Scan for the cell matching the given text and deliver its [X, Y] coordinate at center. 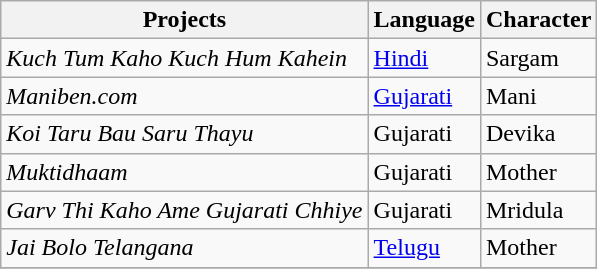
Koi Taru Bau Saru Thayu [184, 134]
Language [424, 20]
Muktidhaam [184, 172]
Telugu [424, 248]
Jai Bolo Telangana [184, 248]
Maniben.com [184, 96]
Kuch Tum Kaho Kuch Hum Kahein [184, 58]
Character [538, 20]
Garv Thi Kaho Ame Gujarati Chhiye [184, 210]
Hindi [424, 58]
Mani [538, 96]
Devika [538, 134]
Sargam [538, 58]
Mridula [538, 210]
Projects [184, 20]
